For the text-containing cell, return its midpoint in [x, y] coordinate format. 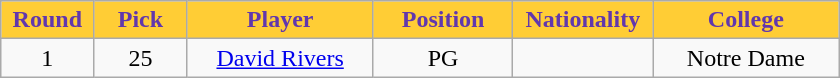
PG [443, 58]
Round [48, 20]
College [746, 20]
Notre Dame [746, 58]
Position [443, 20]
25 [140, 58]
Pick [140, 20]
Player [280, 20]
David Rivers [280, 58]
Nationality [583, 20]
1 [48, 58]
